Search for the cell housing the specified text and yield its [X, Y] center coordinate. 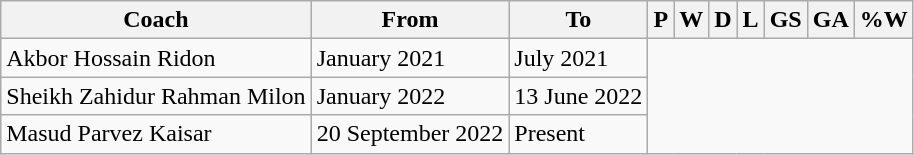
P [661, 20]
From [410, 20]
L [750, 20]
Akbor Hossain Ridon [156, 58]
January 2022 [410, 96]
D [723, 20]
GS [786, 20]
GA [830, 20]
W [692, 20]
20 September 2022 [410, 134]
To [578, 20]
Coach [156, 20]
Present [578, 134]
13 June 2022 [578, 96]
Masud Parvez Kaisar [156, 134]
July 2021 [578, 58]
%W [884, 20]
January 2021 [410, 58]
Sheikh Zahidur Rahman Milon [156, 96]
